Provide the (x, y) coordinate of the cell's center where the given text is located.  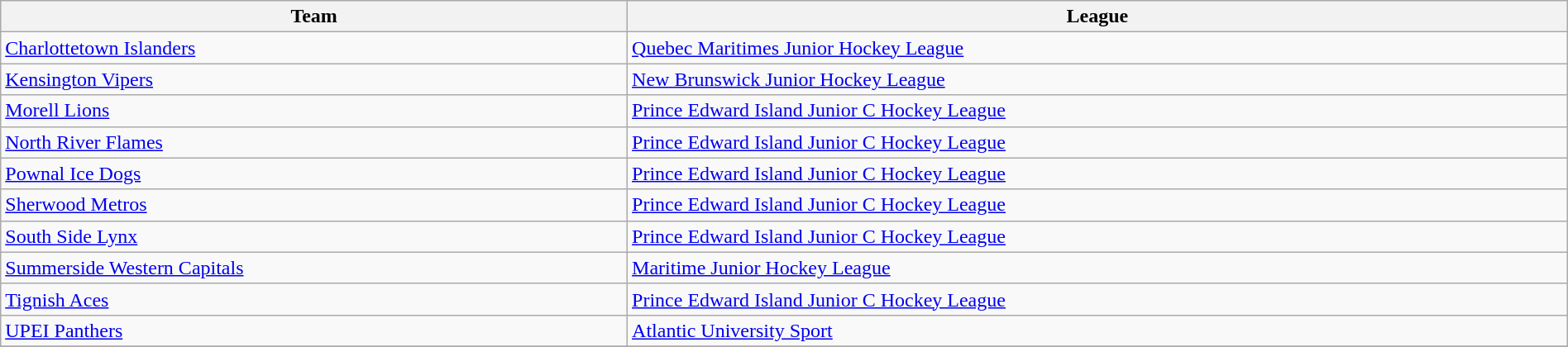
Quebec Maritimes Junior Hockey League (1098, 48)
Sherwood Metros (314, 205)
League (1098, 17)
Morell Lions (314, 111)
North River Flames (314, 142)
Summerside Western Capitals (314, 268)
UPEI Panthers (314, 330)
South Side Lynx (314, 236)
Atlantic University Sport (1098, 330)
Kensington Vipers (314, 79)
Charlottetown Islanders (314, 48)
Team (314, 17)
New Brunswick Junior Hockey League (1098, 79)
Pownal Ice Dogs (314, 173)
Tignish Aces (314, 299)
Maritime Junior Hockey League (1098, 268)
